Identify which cell holds the provided text, then report its [x, y] central coordinate. 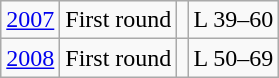
L 50–69 [234, 58]
L 39–60 [234, 20]
2007 [30, 20]
2008 [30, 58]
